Pinpoint the cell where the given text exists, returning its [x, y] midpoint coordinate. 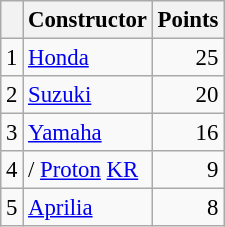
Aprilia [88, 208]
25 [188, 58]
16 [188, 133]
9 [188, 170]
20 [188, 95]
/ Proton KR [88, 170]
Constructor [88, 20]
8 [188, 208]
Honda [88, 58]
5 [12, 208]
Yamaha [88, 133]
Points [188, 20]
2 [12, 95]
1 [12, 58]
4 [12, 170]
3 [12, 133]
Suzuki [88, 95]
